Find where the given text appears and provide that cell's center as [x, y] coordinate. 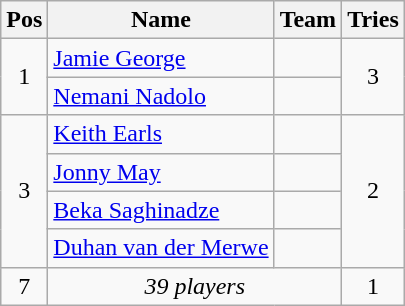
2 [374, 191]
7 [24, 286]
Jamie George [161, 58]
39 players [195, 286]
Nemani Nadolo [161, 96]
Duhan van der Merwe [161, 248]
Keith Earls [161, 134]
Beka Saghinadze [161, 210]
Team [308, 20]
Pos [24, 20]
Name [161, 20]
Tries [374, 20]
Jonny May [161, 172]
